Capture the cell that displays the provided text and extract its [X, Y] central coordinate. 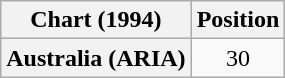
Position [238, 20]
30 [238, 58]
Australia (ARIA) [96, 58]
Chart (1994) [96, 20]
